Return the [X, Y] coordinate for the center point of the cell that contains the specified text.  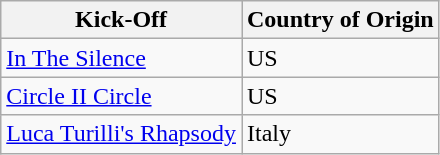
Country of Origin [341, 20]
Kick-Off [122, 20]
In The Silence [122, 58]
Italy [341, 134]
Circle II Circle [122, 96]
Luca Turilli's Rhapsody [122, 134]
